Capture the cell that displays the provided text and extract its [X, Y] central coordinate. 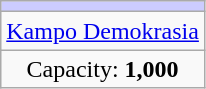
Capacity: 1,000 [103, 69]
Kampo Demokrasia [103, 31]
